Determine the [X, Y] coordinate at the center of the cell enclosing the given text.  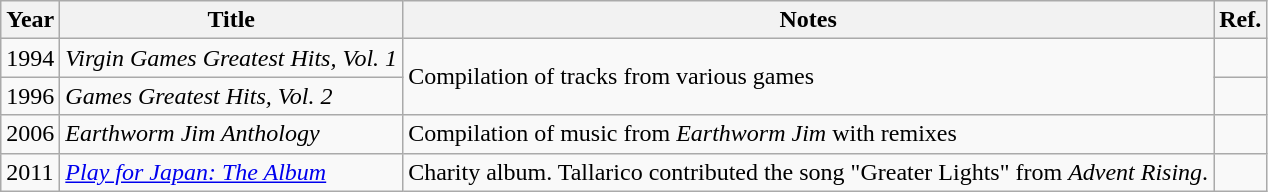
Notes [808, 20]
2011 [30, 172]
Title [232, 20]
1996 [30, 96]
2006 [30, 134]
Year [30, 20]
Charity album. Tallarico contributed the song "Greater Lights" from Advent Rising. [808, 172]
Compilation of music from Earthworm Jim with remixes [808, 134]
1994 [30, 58]
Ref. [1240, 20]
Play for Japan: The Album [232, 172]
Games Greatest Hits, Vol. 2 [232, 96]
Virgin Games Greatest Hits, Vol. 1 [232, 58]
Earthworm Jim Anthology [232, 134]
Compilation of tracks from various games [808, 77]
